Search for the cell housing the specified text and yield its [x, y] center coordinate. 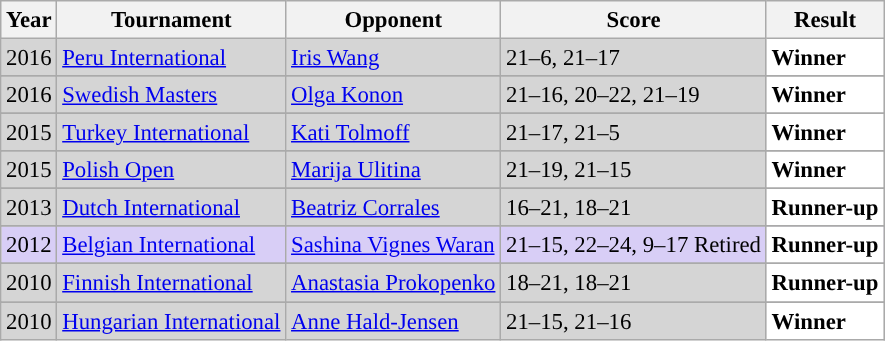
Polish Open [172, 170]
Swedish Masters [172, 95]
18–21, 18–21 [634, 283]
Dutch International [172, 208]
Marija Ulitina [394, 170]
Turkey International [172, 133]
2012 [29, 245]
Belgian International [172, 245]
Finnish International [172, 283]
Iris Wang [394, 58]
Peru International [172, 58]
Hungarian International [172, 321]
21–6, 21–17 [634, 58]
Anastasia Prokopenko [394, 283]
Kati Tolmoff [394, 133]
21–17, 21–5 [634, 133]
2013 [29, 208]
21–16, 20–22, 21–19 [634, 95]
21–15, 22–24, 9–17 Retired [634, 245]
Beatriz Corrales [394, 208]
Sashina Vignes Waran [394, 245]
Opponent [394, 20]
16–21, 18–21 [634, 208]
Score [634, 20]
Tournament [172, 20]
21–19, 21–15 [634, 170]
Olga Konon [394, 95]
Year [29, 20]
21–15, 21–16 [634, 321]
Result [824, 20]
Anne Hald-Jensen [394, 321]
